Detect which cell encompasses the target text, then output its [X, Y] center coordinate. 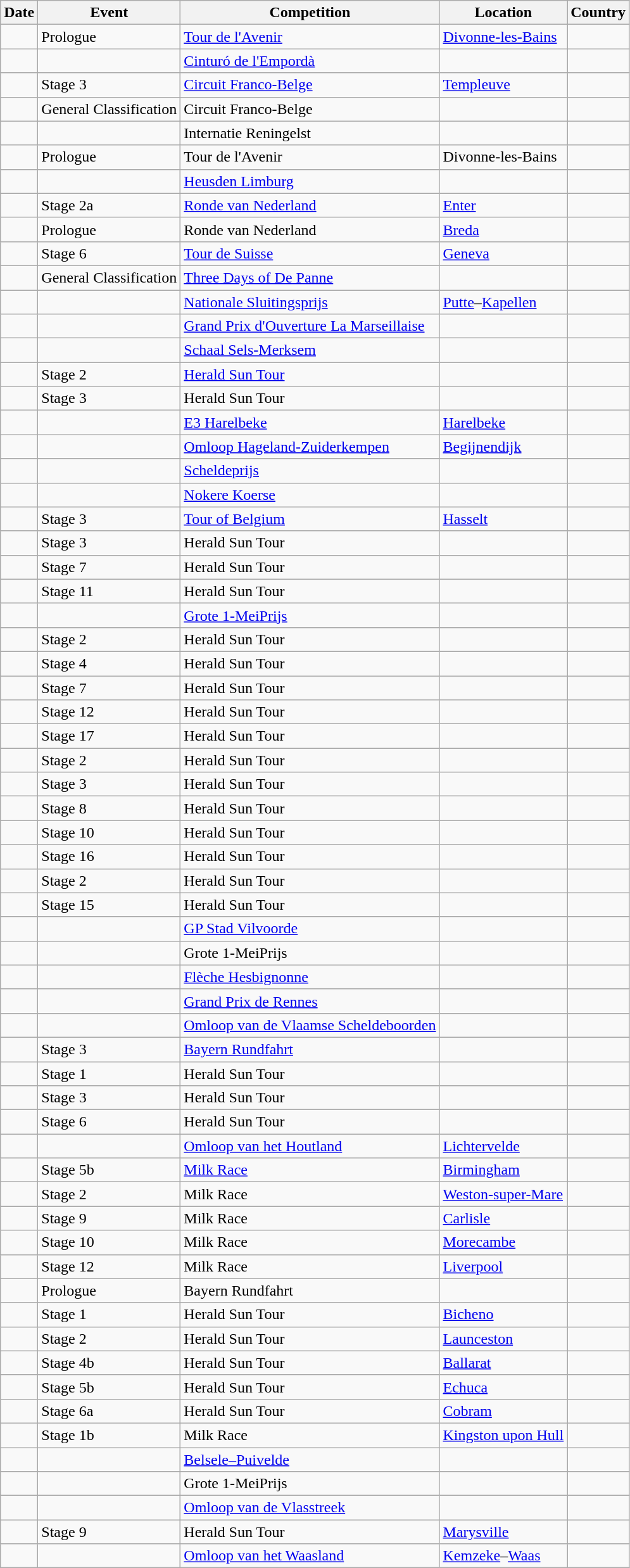
Omloop van de Vlaamse Scheldeboorden [310, 1025]
Date [19, 13]
Putte–Kapellen [503, 302]
Internatie Reningelst [310, 133]
Liverpool [503, 1266]
Harelbeke [503, 423]
Cinturó de l'Empordà [310, 61]
Stage 8 [109, 808]
Kemzeke–Waas [503, 1556]
Stage 15 [109, 905]
Tour de Suisse [310, 253]
Nokere Koerse [310, 495]
Weston-super-Mare [503, 1194]
Kingston upon Hull [503, 1435]
GP Stad Vilvoorde [310, 929]
Belsele–Puivelde [310, 1459]
Omloop van de Vlasstreek [310, 1508]
Omloop van het Waasland [310, 1556]
Location [503, 13]
Country [598, 13]
Stage 1b [109, 1435]
Stage 4 [109, 663]
Grand Prix de Rennes [310, 1001]
Stage 11 [109, 591]
Lichtervelde [503, 1146]
Launceston [503, 1339]
Carlisle [503, 1218]
Marysville [503, 1532]
Enter [503, 205]
Scheldeprijs [310, 471]
Flèche Hesbignonne [310, 977]
Stage 16 [109, 857]
Schaal Sels-Merksem [310, 350]
Omloop van het Houtland [310, 1146]
Birmingham [503, 1170]
Event [109, 13]
Bicheno [503, 1315]
Tour of Belgium [310, 519]
Begijnendijk [503, 447]
Templeuve [503, 85]
Omloop Hageland-Zuiderkempen [310, 447]
Nationale Sluitingsprijs [310, 302]
Grand Prix d'Ouverture La Marseillaise [310, 326]
Geneva [503, 253]
Cobram [503, 1411]
Hasselt [503, 519]
E3 Harelbeke [310, 423]
Stage 6a [109, 1411]
Competition [310, 13]
Breda [503, 229]
Morecambe [503, 1242]
Echuca [503, 1387]
Stage 2a [109, 205]
Three Days of De Panne [310, 277]
Heusden Limburg [310, 181]
Stage 17 [109, 736]
Ballarat [503, 1363]
Stage 4b [109, 1363]
